Output the (x, y) coordinate of the center of the cell containing the given text.  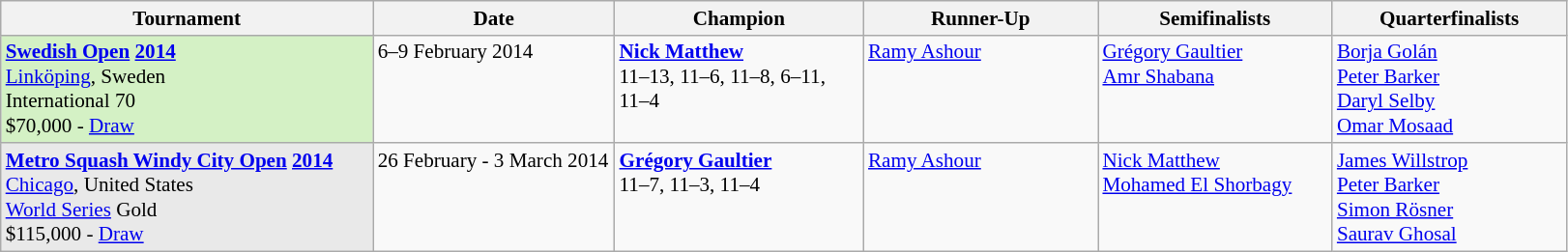
Nick Matthew Mohamed El Shorbagy (1215, 197)
26 February - 3 March 2014 (494, 197)
Borja Golán Peter Barker Daryl Selby Omar Mosaad (1449, 89)
Quarterfinalists (1449, 17)
Runner-Up (980, 17)
Grégory Gaultier Amr Shabana (1215, 89)
Semifinalists (1215, 17)
Date (494, 17)
Grégory Gaultier11–7, 11–3, 11–4 (739, 197)
Tournament (188, 17)
James Willstrop Peter Barker Simon Rösner Saurav Ghosal (1449, 197)
Nick Matthew11–13, 11–6, 11–8, 6–11, 11–4 (739, 89)
Metro Squash Windy City Open 2014 Chicago, United StatesWorld Series Gold$115,000 - Draw (188, 197)
Swedish Open 2014 Linköping, SwedenInternational 70$70,000 - Draw (188, 89)
6–9 February 2014 (494, 89)
Champion (739, 17)
